Find where the given text appears and provide that cell's center as [x, y] coordinate. 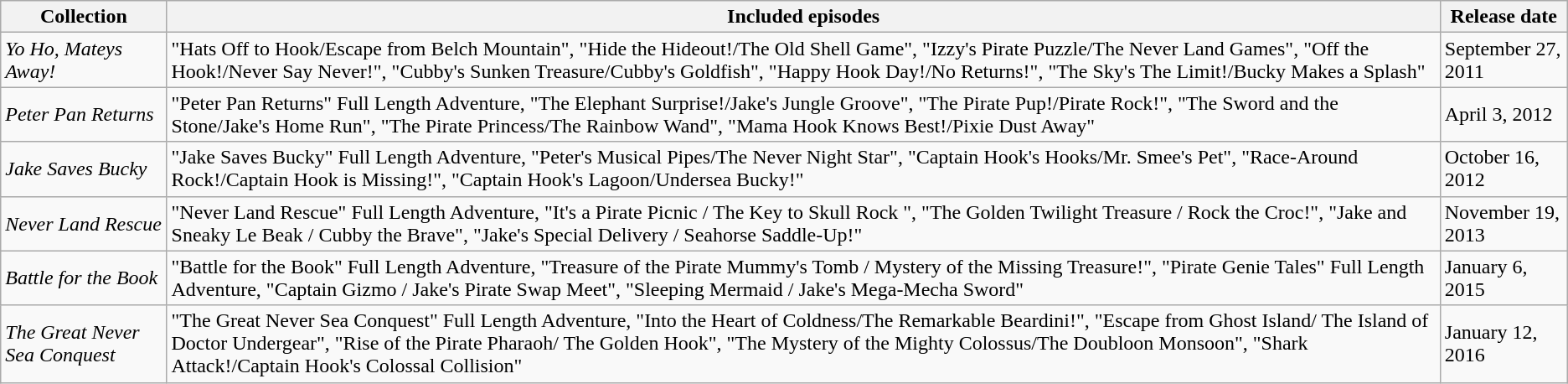
September 27, 2011 [1504, 60]
Collection [84, 17]
Peter Pan Returns [84, 114]
April 3, 2012 [1504, 114]
Battle for the Book [84, 278]
Never Land Rescue [84, 223]
Included episodes [803, 17]
January 12, 2016 [1504, 344]
Yo Ho, Mateys Away! [84, 60]
November 19, 2013 [1504, 223]
October 16, 2012 [1504, 169]
Release date [1504, 17]
January 6, 2015 [1504, 278]
Jake Saves Bucky [84, 169]
The Great Never Sea Conquest [84, 344]
